Detect which cell encompasses the target text, then output its (X, Y) center coordinate. 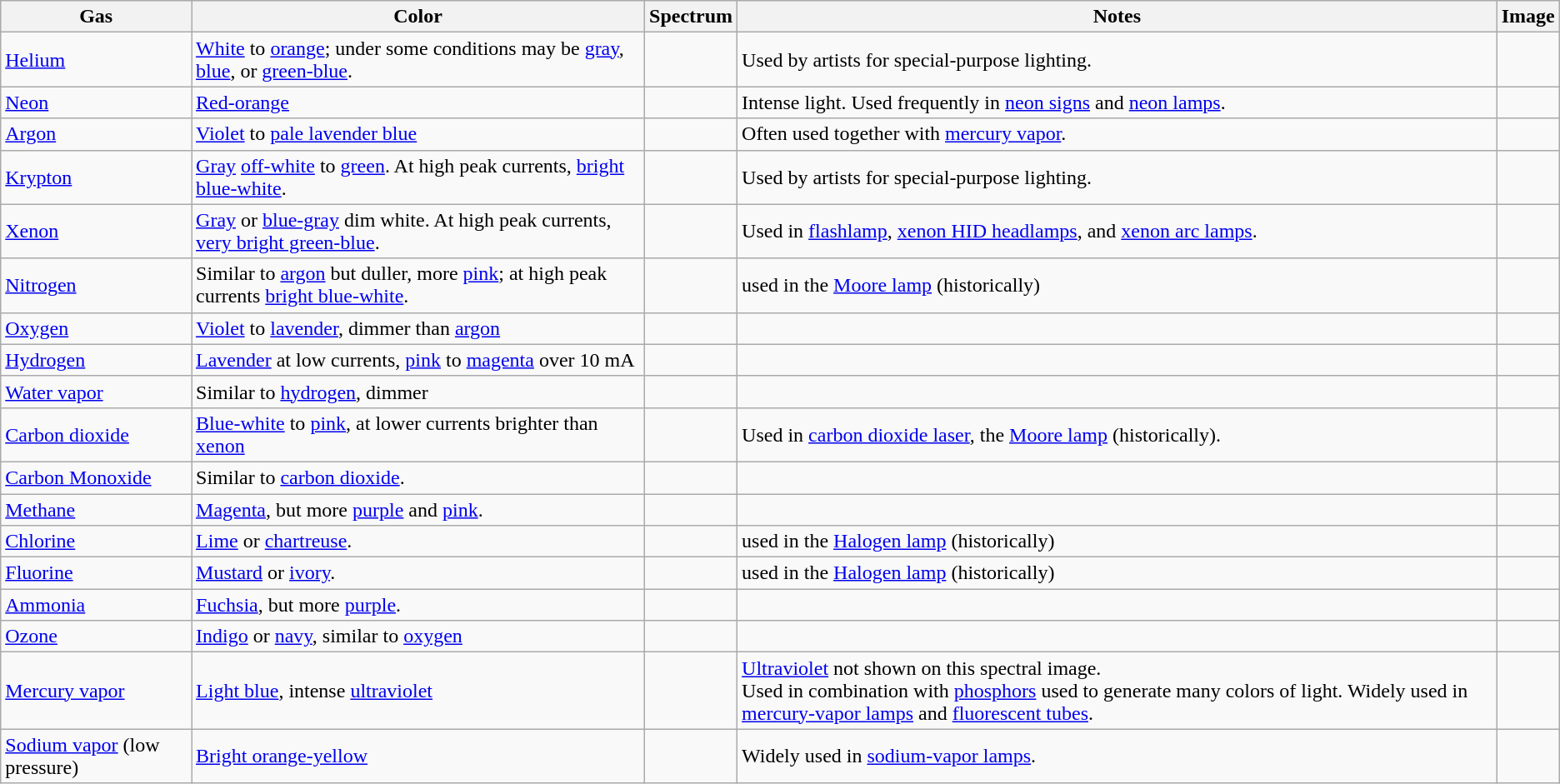
Chlorine (97, 542)
Fluorine (97, 573)
Helium (97, 60)
Mercury vapor (97, 691)
Gray off-white to green. At high peak currents, bright blue-white. (418, 177)
Argon (97, 134)
Lime or chartreuse. (418, 542)
Oxygen (97, 328)
Xenon (97, 232)
Ozone (97, 637)
Light blue, intense ultraviolet (418, 691)
Image (1528, 17)
Gray or blue-gray dim white. At high peak currents, very bright green-blue. (418, 232)
used in the Moore lamp (historically) (1117, 285)
Lavender at low currents, pink to magenta over 10 mA (418, 360)
Blue-white to pink, at lower currents brighter than xenon (418, 435)
White to orange; under some conditions may be gray, blue, or green-blue. (418, 60)
Red-orange (418, 102)
Similar to hydrogen, dimmer (418, 392)
Mustard or ivory. (418, 573)
Hydrogen (97, 360)
Widely used in sodium-vapor lamps. (1117, 757)
Water vapor (97, 392)
Violet to lavender, dimmer than argon (418, 328)
Spectrum (692, 17)
Intense light. Used frequently in neon signs and neon lamps. (1117, 102)
Sodium vapor (low pressure) (97, 757)
Color (418, 17)
Fuchsia, but more purple. (418, 605)
Carbon Monoxide (97, 477)
Similar to carbon dioxide. (418, 477)
Carbon dioxide (97, 435)
Similar to argon but duller, more pink; at high peak currents bright blue-white. (418, 285)
Bright orange-yellow (418, 757)
Used in flashlamp, xenon HID headlamps, and xenon arc lamps. (1117, 232)
Violet to pale lavender blue (418, 134)
Neon (97, 102)
Notes (1117, 17)
Often used together with mercury vapor. (1117, 134)
Gas (97, 17)
Ammonia (97, 605)
Methane (97, 509)
Krypton (97, 177)
Magenta, but more purple and pink. (418, 509)
Indigo or navy, similar to oxygen (418, 637)
Nitrogen (97, 285)
Used in carbon dioxide laser, the Moore lamp (historically). (1117, 435)
